For the text-containing cell, return its midpoint in (X, Y) coordinate format. 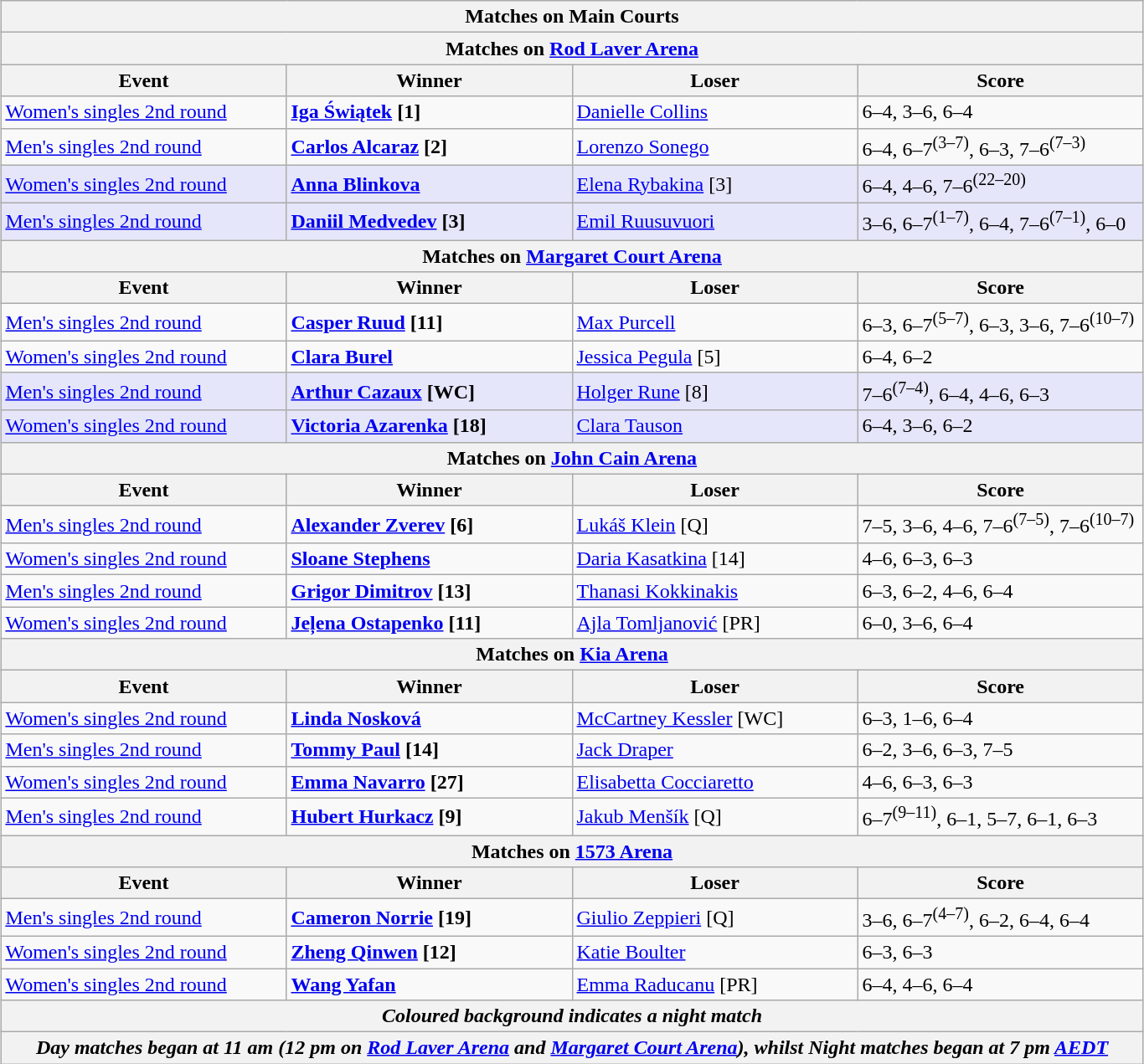
Jack Draper (715, 750)
6–4, 6–2 (1000, 357)
Matches on John Cain Arena (572, 458)
Matches on Kia Arena (572, 655)
Emma Raducanu [PR] (715, 984)
Clara Tauson (715, 426)
6–3, 6–2, 4–6, 6–4 (1000, 591)
Elena Rybakina [3] (715, 184)
Jessica Pegula [5] (715, 357)
Katie Boulter (715, 952)
Wang Yafan (429, 984)
Jeļena Ostapenko [11] (429, 623)
6–4, 4–6, 6–4 (1000, 984)
Victoria Azarenka [18] (429, 426)
6–0, 3–6, 6–4 (1000, 623)
6–3, 1–6, 6–4 (1000, 718)
McCartney Kessler [WC] (715, 718)
3–6, 6–7(4–7), 6–2, 6–4, 6–4 (1000, 918)
Casper Ruud [11] (429, 323)
Giulio Zeppieri [Q] (715, 918)
Elisabetta Cocciaretto (715, 782)
6–7(9–11), 6–1, 5–7, 6–1, 6–3 (1000, 817)
Emma Navarro [27] (429, 782)
6–4, 3–6, 6–4 (1000, 112)
7–6(7–4), 6–4, 4–6, 6–3 (1000, 392)
6–4, 6–7(3–7), 6–3, 7–6(7–3) (1000, 147)
Linda Nosková (429, 718)
Matches on Main Courts (572, 17)
Tommy Paul [14] (429, 750)
Lukáš Klein [Q] (715, 524)
Matches on Margaret Court Arena (572, 256)
Thanasi Kokkinakis (715, 591)
Matches on 1573 Arena (572, 851)
Emil Ruusuvuori (715, 221)
Daria Kasatkina [14] (715, 559)
Anna Blinkova (429, 184)
6–4, 4–6, 7–6(22–20) (1000, 184)
Holger Rune [8] (715, 392)
7–5, 3–6, 4–6, 7–6(7–5), 7–6(10–7) (1000, 524)
6–2, 3–6, 6–3, 7–5 (1000, 750)
Hubert Hurkacz [9] (429, 817)
Alexander Zverev [6] (429, 524)
Coloured background indicates a night match (572, 1016)
Grigor Dimitrov [13] (429, 591)
Max Purcell (715, 323)
Cameron Norrie [19] (429, 918)
Daniil Medvedev [3] (429, 221)
Arthur Cazaux [WC] (429, 392)
6–3, 6–3 (1000, 952)
Sloane Stephens (429, 559)
Lorenzo Sonego (715, 147)
6–4, 3–6, 6–2 (1000, 426)
Jakub Menšík [Q] (715, 817)
Clara Burel (429, 357)
Danielle Collins (715, 112)
Iga Świątek [1] (429, 112)
3–6, 6–7(1–7), 6–4, 7–6(7–1), 6–0 (1000, 221)
Zheng Qinwen [12] (429, 952)
Carlos Alcaraz [2] (429, 147)
Matches on Rod Laver Arena (572, 49)
6–3, 6–7(5–7), 6–3, 3–6, 7–6(10–7) (1000, 323)
Ajla Tomljanović [PR] (715, 623)
Day matches began at 11 am (12 pm on Rod Laver Arena and Margaret Court Arena), whilst Night matches began at 7 pm AEDT (572, 1048)
